Search for the cell housing the specified text and yield its (x, y) center coordinate. 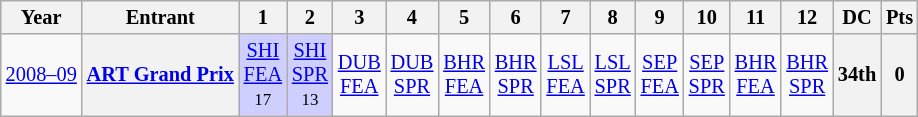
12 (807, 17)
3 (360, 17)
DUBFEA (360, 75)
4 (412, 17)
34th (857, 75)
SHISPR13 (310, 75)
5 (464, 17)
1 (263, 17)
9 (660, 17)
Pts (900, 17)
ART Grand Prix (160, 75)
LSLFEA (565, 75)
SEPSPR (707, 75)
11 (756, 17)
SEPFEA (660, 75)
2008–09 (42, 75)
10 (707, 17)
2 (310, 17)
Year (42, 17)
LSLSPR (613, 75)
8 (613, 17)
SHIFEA17 (263, 75)
6 (516, 17)
DC (857, 17)
0 (900, 75)
DUBSPR (412, 75)
7 (565, 17)
Entrant (160, 17)
